Find where the given text appears and provide that cell's center as (x, y) coordinate. 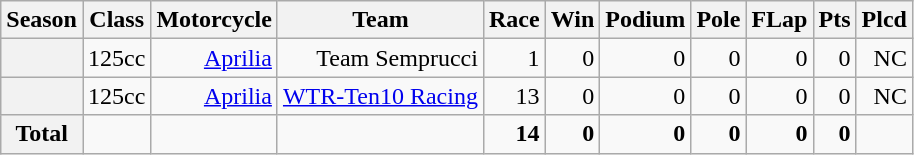
Class (116, 20)
Season (42, 20)
14 (514, 134)
1 (514, 58)
Podium (646, 20)
Team Semprucci (380, 58)
Motorcycle (214, 20)
WTR-Ten10 Racing (380, 96)
Pts (834, 20)
Total (42, 134)
Race (514, 20)
Team (380, 20)
13 (514, 96)
Win (572, 20)
Plcd (884, 20)
FLap (780, 20)
Pole (718, 20)
